Return [x, y] of the center of cell containing provided text 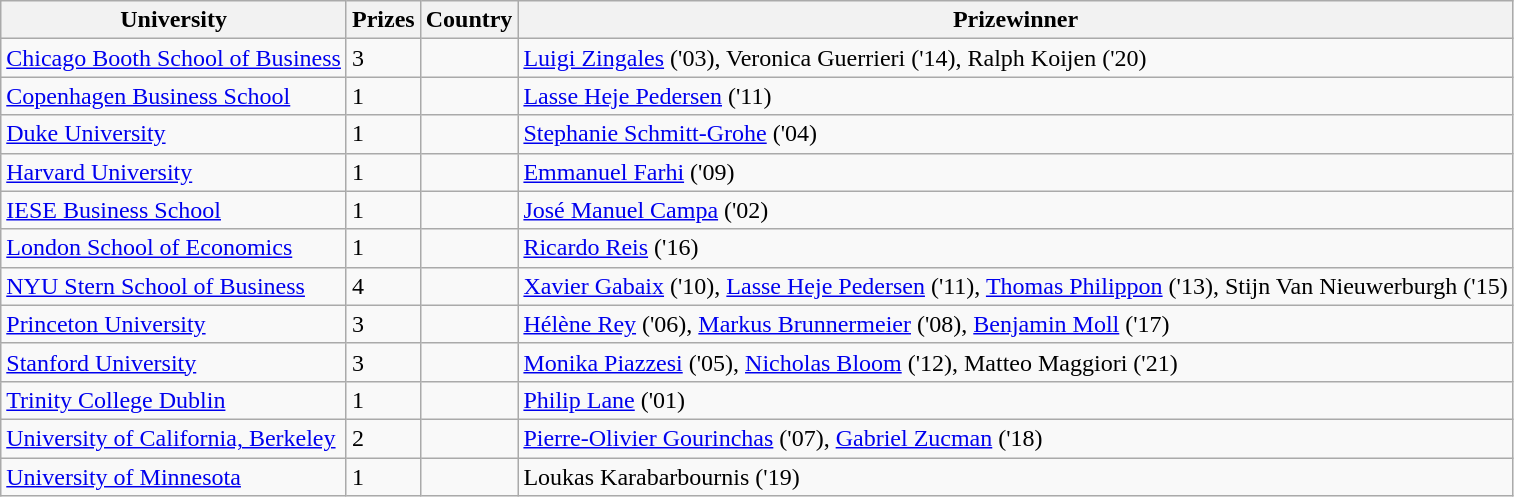
Princeton University [174, 324]
Prizewinner [1016, 20]
2 [383, 438]
Lasse Heje Pedersen ('11) [1016, 96]
London School of Economics [174, 248]
Stanford University [174, 362]
Trinity College Dublin [174, 400]
Harvard University [174, 172]
Luigi Zingales ('03), Veronica Guerrieri ('14), Ralph Koijen ('20) [1016, 58]
Xavier Gabaix ('10), Lasse Heje Pedersen ('11), Thomas Philippon ('13), Stijn Van Nieuwerburgh ('15) [1016, 286]
Pierre-Olivier Gourinchas ('07), Gabriel Zucman ('18) [1016, 438]
Hélène Rey ('06), Markus Brunnermeier ('08), Benjamin Moll ('17) [1016, 324]
Monika Piazzesi ('05), Nicholas Bloom ('12), Matteo Maggiori ('21) [1016, 362]
Copenhagen Business School [174, 96]
University [174, 20]
José Manuel Campa ('02) [1016, 210]
Loukas Karabarbournis ('19) [1016, 477]
Philip Lane ('01) [1016, 400]
Stephanie Schmitt-Grohe ('04) [1016, 134]
Country [469, 20]
Chicago Booth School of Business [174, 58]
NYU Stern School of Business [174, 286]
Duke University [174, 134]
University of California, Berkeley [174, 438]
University of Minnesota [174, 477]
Prizes [383, 20]
Ricardo Reis ('16) [1016, 248]
Emmanuel Farhi ('09) [1016, 172]
4 [383, 286]
IESE Business School [174, 210]
